Identify which cell holds the provided text, then report its [X, Y] central coordinate. 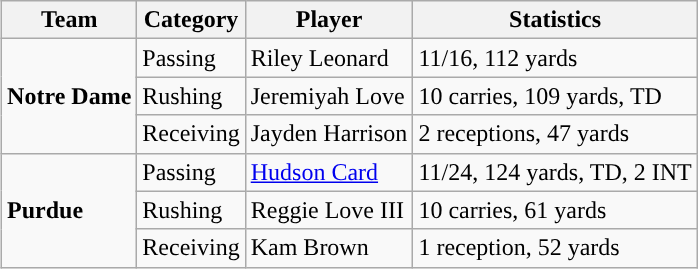
2 receptions, 47 yards [555, 134]
Kam Brown [329, 248]
Jayden Harrison [329, 134]
Jeremiyah Love [329, 96]
10 carries, 109 yards, TD [555, 96]
Player [329, 20]
1 reception, 52 yards [555, 248]
Team [70, 20]
10 carries, 61 yards [555, 210]
Notre Dame [70, 96]
11/24, 124 yards, TD, 2 INT [555, 172]
11/16, 112 yards [555, 58]
Statistics [555, 20]
Category [191, 20]
Hudson Card [329, 172]
Purdue [70, 210]
Riley Leonard [329, 58]
Reggie Love III [329, 210]
